For the text-containing cell, return its midpoint in (X, Y) coordinate format. 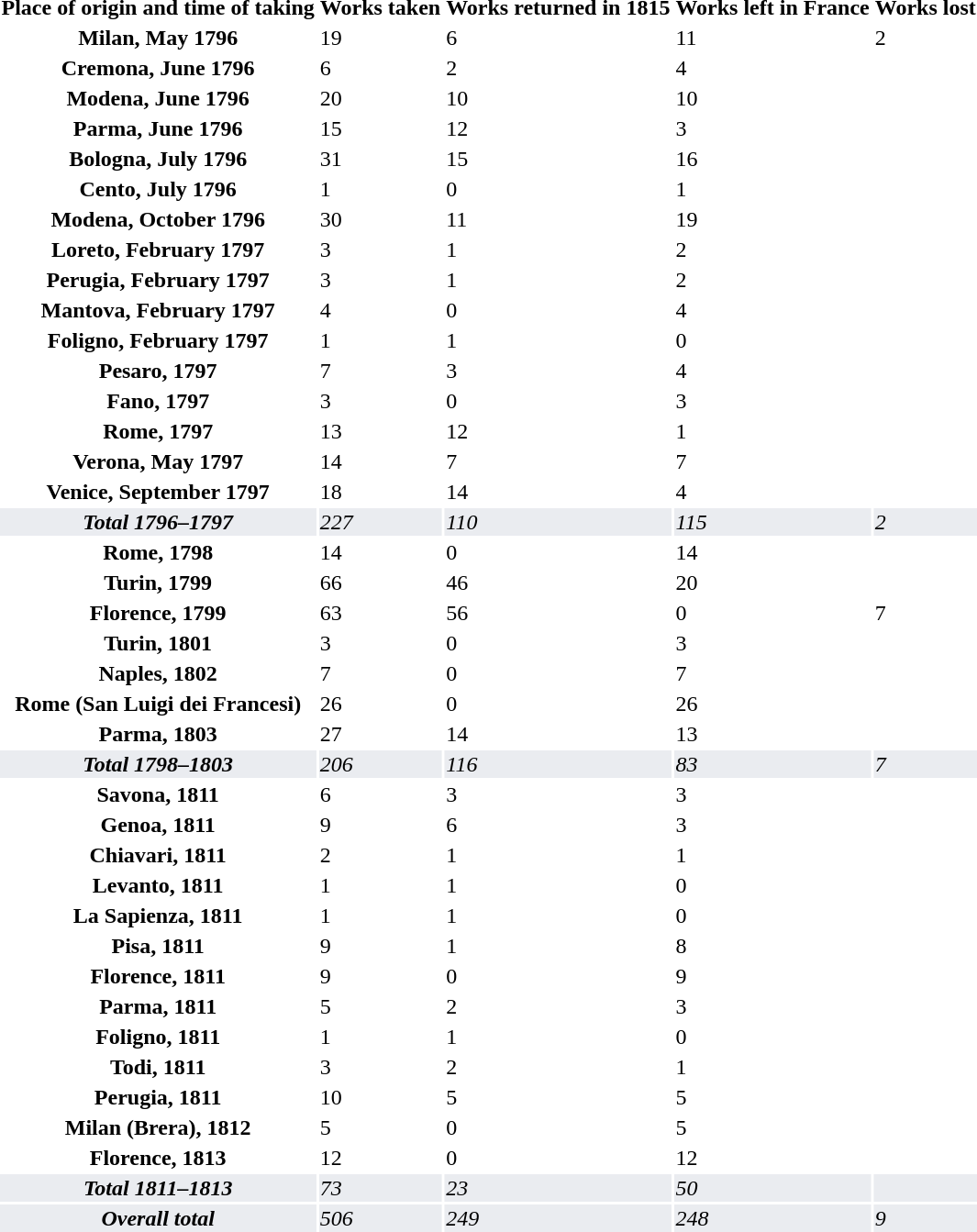
63 (380, 613)
Chiavari, 1811 (158, 855)
50 (772, 1188)
Cento, July 1796 (158, 189)
Mantova, February 1797 (158, 310)
30 (380, 219)
227 (380, 522)
31 (380, 159)
Naples, 1802 (158, 673)
Savona, 1811 (158, 794)
Perugia, 1811 (158, 1097)
Florence, 1813 (158, 1158)
116 (558, 764)
249 (558, 1218)
Pesaro, 1797 (158, 371)
Total 1796–1797 (158, 522)
Verona, May 1797 (158, 461)
Cremona, June 1796 (158, 68)
Todi, 1811 (158, 1067)
506 (380, 1218)
Modena, October 1796 (158, 219)
Fano, 1797 (158, 401)
Bologna, July 1796 (158, 159)
23 (558, 1188)
110 (558, 522)
Florence, 1811 (158, 976)
Pisa, 1811 (158, 946)
Turin, 1801 (158, 643)
248 (772, 1218)
Overall total (158, 1218)
Genoa, 1811 (158, 825)
16 (772, 159)
Parma, 1803 (158, 734)
Total 1798–1803 (158, 764)
Foligno, 1811 (158, 1037)
83 (772, 764)
Milan (Brera), 1812 (158, 1127)
Milan, May 1796 (158, 38)
Modena, June 1796 (158, 98)
8 (772, 946)
Rome (San Luigi dei Francesi) (158, 704)
Perugia, February 1797 (158, 280)
73 (380, 1188)
66 (380, 583)
La Sapienza, 1811 (158, 916)
206 (380, 764)
115 (772, 522)
Total 1811–1813 (158, 1188)
Florence, 1799 (158, 613)
18 (380, 492)
56 (558, 613)
Rome, 1798 (158, 552)
Levanto, 1811 (158, 885)
Rome, 1797 (158, 431)
46 (558, 583)
Loreto, February 1797 (158, 250)
Parma, 1811 (158, 1006)
Foligno, February 1797 (158, 340)
Venice, September 1797 (158, 492)
Turin, 1799 (158, 583)
27 (380, 734)
Parma, June 1796 (158, 128)
